Output the (X, Y) coordinate of the center of the cell containing the given text.  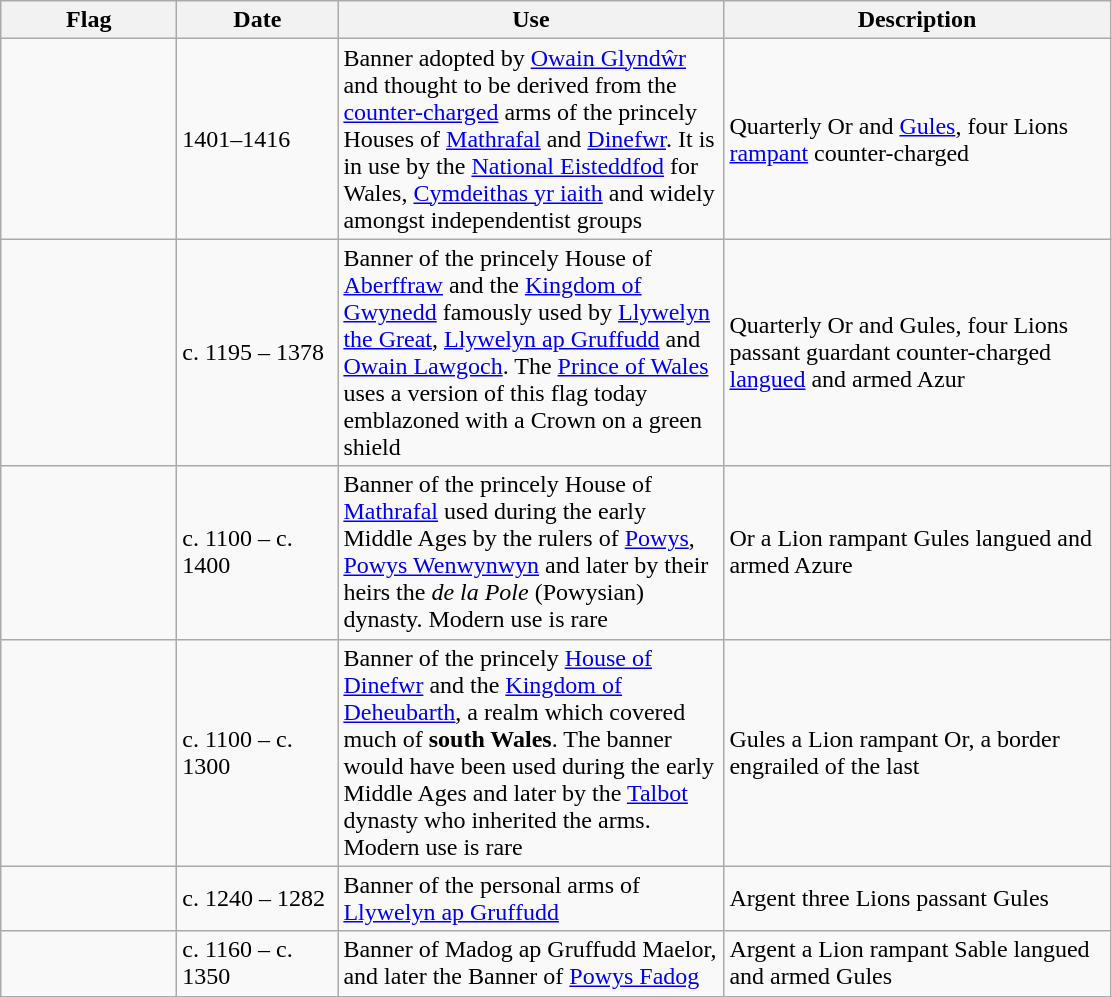
Date (258, 20)
c. 1100 – c. 1300 (258, 752)
c. 1160 – c. 1350 (258, 964)
c. 1240 – 1282 (258, 898)
Banner of Madog ap Gruffudd Maelor, and later the Banner of Powys Fadog (531, 964)
Description (917, 20)
c. 1100 – c. 1400 (258, 552)
1401–1416 (258, 139)
Argent three Lions passant Gules (917, 898)
Banner of the personal arms of Llywelyn ap Gruffudd (531, 898)
Quarterly Or and Gules, four Lions rampant counter-charged (917, 139)
Use (531, 20)
Gules a Lion rampant Or, a border engrailed of the last (917, 752)
Flag (89, 20)
Or a Lion rampant Gules langued and armed Azure (917, 552)
c. 1195 – 1378 (258, 352)
Argent a Lion rampant Sable langued and armed Gules (917, 964)
Quarterly Or and Gules, four Lions passant guardant counter-charged langued and armed Azur (917, 352)
